Locate the cell with the specified text and output its [x, y] center coordinate. 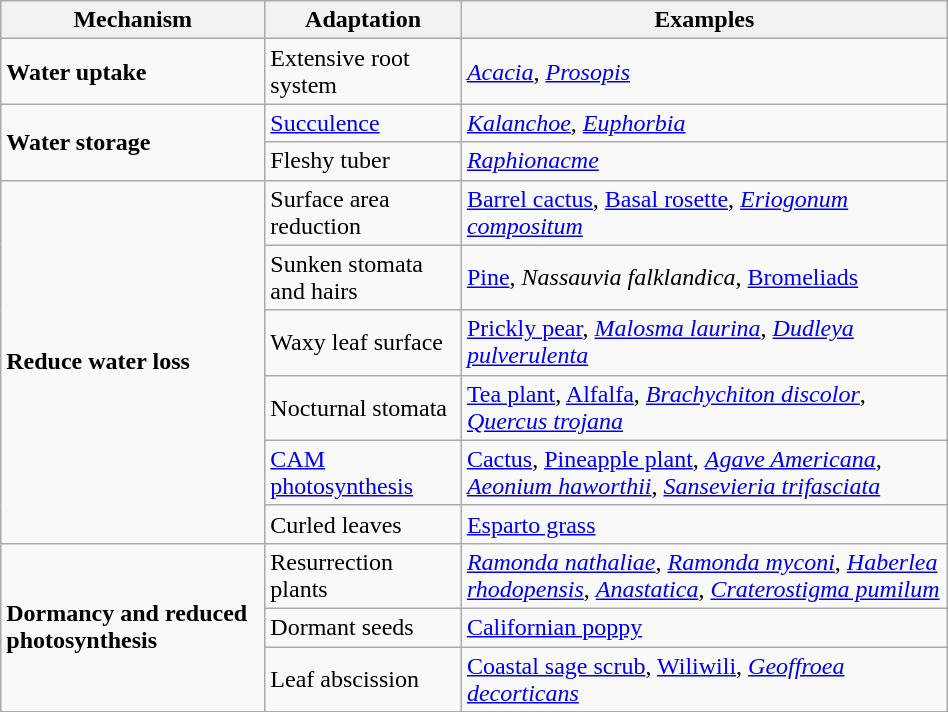
Tea plant, Alfalfa, Brachychiton discolor, Quercus trojana [704, 408]
Surface area reduction [364, 212]
Adaptation [364, 20]
CAM photosynthesis [364, 472]
Resurrection plants [364, 576]
Waxy leaf surface [364, 342]
Esparto grass [704, 524]
Leaf abscission [364, 678]
Californian poppy [704, 627]
Succulence [364, 123]
Ramonda nathaliae, Ramonda myconi, Haberlea rhodopensis, Anastatica, Craterostigma pumilum [704, 576]
Examples [704, 20]
Fleshy tuber [364, 161]
Curled leaves [364, 524]
Reduce water loss [133, 362]
Extensive root system [364, 72]
Nocturnal stomata [364, 408]
Water storage [133, 142]
Sunken stomata and hairs [364, 278]
Prickly pear, Malosma laurina, Dudleya pulverulenta [704, 342]
Coastal sage scrub, Wiliwili, Geoffroea decorticans [704, 678]
Mechanism [133, 20]
Dormant seeds [364, 627]
Barrel cactus, Basal rosette, Eriogonum compositum [704, 212]
Water uptake [133, 72]
Kalanchoe, Euphorbia [704, 123]
Raphionacme [704, 161]
Pine, Nassauvia falklandica, Bromeliads [704, 278]
Dormancy and reduced photosynthesis [133, 627]
Acacia, Prosopis [704, 72]
Cactus, Pineapple plant, Agave Americana, Aeonium haworthii, Sansevieria trifasciata [704, 472]
